Identify which cell holds the provided text, then report its (X, Y) central coordinate. 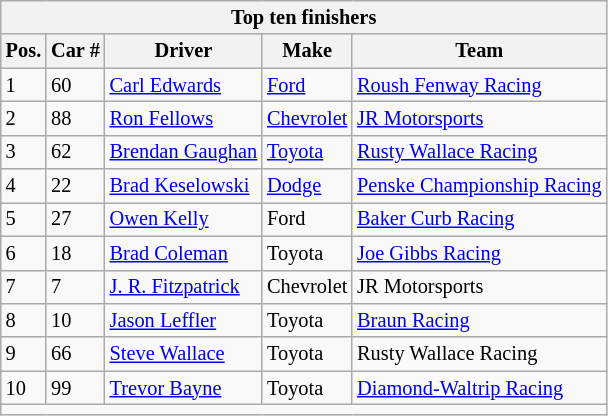
Dodge (307, 186)
Ron Fellows (184, 118)
Braun Racing (479, 320)
Carl Edwards (184, 85)
Brad Coleman (184, 253)
Diamond-Waltrip Racing (479, 388)
Trevor Bayne (184, 388)
9 (24, 354)
Baker Curb Racing (479, 219)
Brendan Gaughan (184, 152)
J. R. Fitzpatrick (184, 287)
Car # (76, 51)
99 (76, 388)
5 (24, 219)
22 (76, 186)
62 (76, 152)
1 (24, 85)
Joe Gibbs Racing (479, 253)
66 (76, 354)
Top ten finishers (304, 17)
88 (76, 118)
Jason Leffler (184, 320)
Penske Championship Racing (479, 186)
2 (24, 118)
Owen Kelly (184, 219)
Pos. (24, 51)
4 (24, 186)
60 (76, 85)
Brad Keselowski (184, 186)
Roush Fenway Racing (479, 85)
Make (307, 51)
3 (24, 152)
8 (24, 320)
Driver (184, 51)
27 (76, 219)
18 (76, 253)
Team (479, 51)
6 (24, 253)
Steve Wallace (184, 354)
